Output the (X, Y) coordinate of the center of the cell containing the given text.  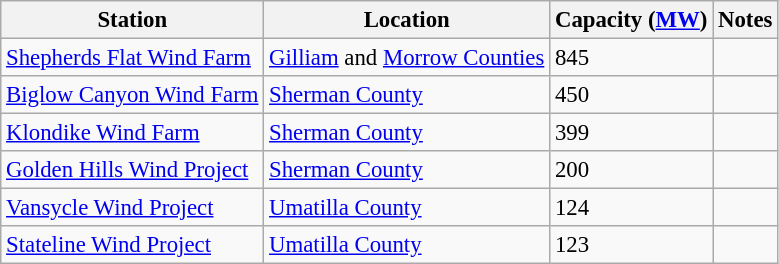
Notes (746, 20)
Location (407, 20)
Station (132, 20)
Gilliam and Morrow Counties (407, 58)
124 (632, 208)
Biglow Canyon Wind Farm (132, 95)
399 (632, 133)
Klondike Wind Farm (132, 133)
845 (632, 58)
123 (632, 245)
200 (632, 170)
Shepherds Flat Wind Farm (132, 58)
Capacity (MW) (632, 20)
Stateline Wind Project (132, 245)
450 (632, 95)
Golden Hills Wind Project (132, 170)
Vansycle Wind Project (132, 208)
